From the cell containing the given text, extract its center point as [x, y] coordinate. 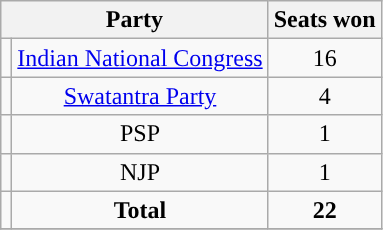
Seats won [324, 20]
4 [324, 96]
Total [140, 210]
PSP [140, 134]
NJP [140, 172]
Indian National Congress [140, 58]
22 [324, 210]
Swatantra Party [140, 96]
16 [324, 58]
Party [134, 20]
